Detect which cell encompasses the target text, then output its [x, y] center coordinate. 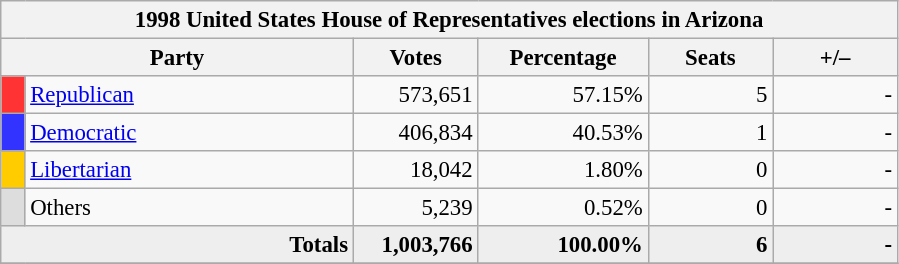
Others [189, 208]
1998 United States House of Representatives elections in Arizona [450, 20]
18,042 [416, 170]
40.53% [563, 133]
1.80% [563, 170]
573,651 [416, 95]
1 [710, 133]
Totals [178, 245]
+/– [836, 58]
1,003,766 [416, 245]
406,834 [416, 133]
Seats [710, 58]
Percentage [563, 58]
57.15% [563, 95]
Libertarian [189, 170]
5 [710, 95]
6 [710, 245]
Democratic [189, 133]
Party [178, 58]
Votes [416, 58]
100.00% [563, 245]
0.52% [563, 208]
5,239 [416, 208]
Republican [189, 95]
